Identify which cell holds the provided text, then report its (X, Y) central coordinate. 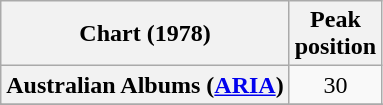
Chart (1978) (145, 34)
Peakposition (335, 34)
Australian Albums (ARIA) (145, 85)
30 (335, 85)
